Find where the given text appears and provide that cell's center as [X, Y] coordinate. 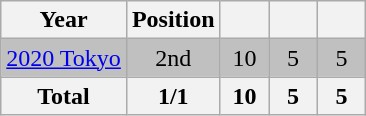
2nd [173, 58]
Total [64, 96]
Year [64, 20]
2020 Tokyo [64, 58]
1/1 [173, 96]
Position [173, 20]
